Output the (X, Y) coordinate of the center of the cell containing the given text.  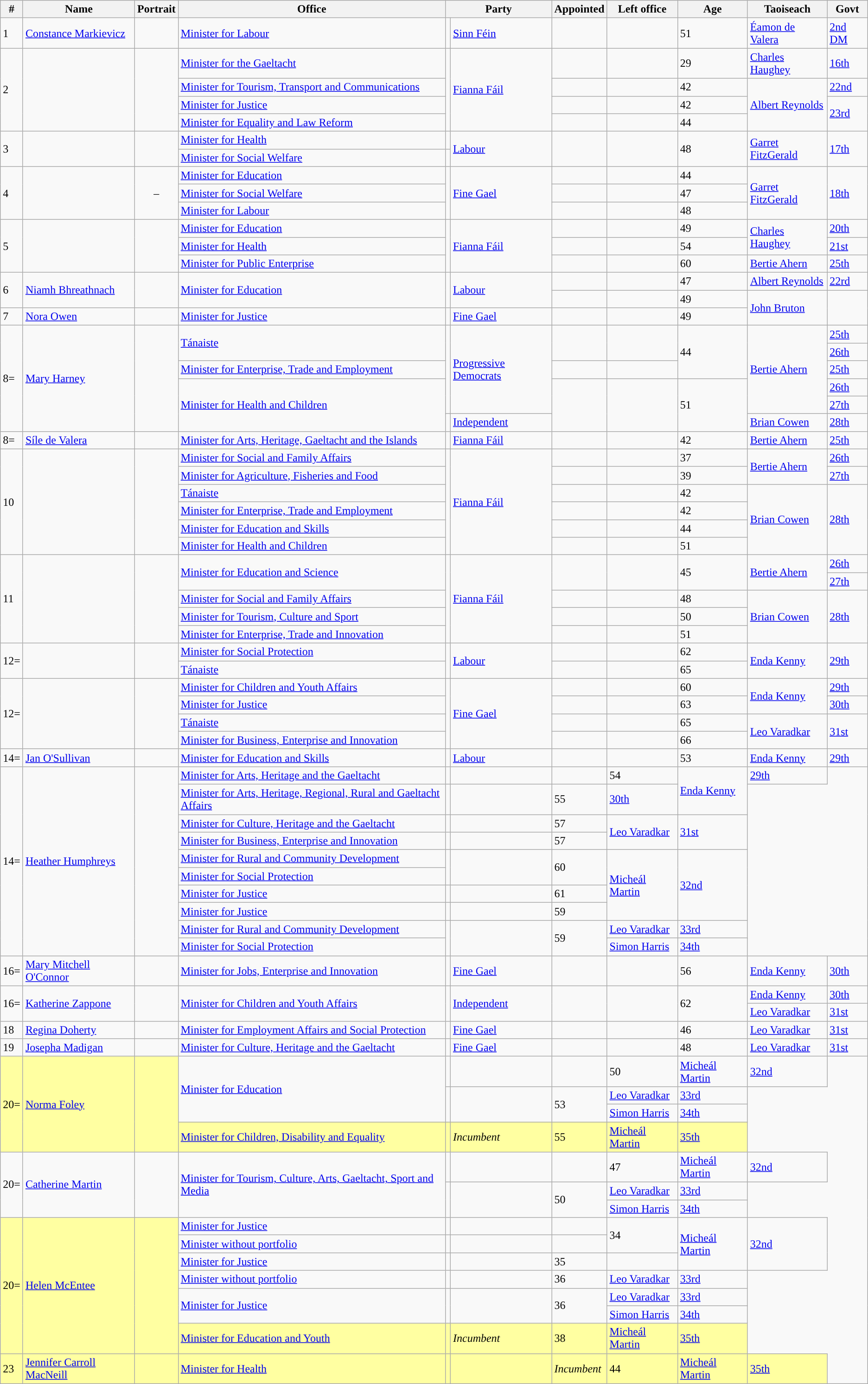
10 (12, 502)
Nora Owen (79, 317)
37 (712, 458)
John Bruton (787, 308)
Appointed (580, 9)
16th (848, 63)
Éamon de Valera (787, 33)
Minister for Tourism, Culture, Arts, Gaeltacht, Sport and Media (312, 1185)
2nd DM (848, 33)
Minister for Agriculture, Fisheries and Food (312, 475)
Minister for Tourism, Culture and Sport (312, 617)
7 (12, 317)
Minister for Jobs, Enterprise and Innovation (312, 971)
Minister for Arts, Heritage and the Gaeltacht (312, 775)
Age (712, 9)
4 (12, 193)
46 (712, 1030)
Portrait (157, 9)
39 (712, 475)
6 (12, 290)
Minister for Public Enterprise (312, 264)
Jan O'Sullivan (79, 758)
# (12, 9)
Katherine Zappone (79, 1003)
Helen McEntee (79, 1285)
Minister for Equality and Law Reform (312, 122)
Mary Mitchell O'Connor (79, 971)
5 (12, 246)
56 (712, 971)
1 (12, 33)
2 (12, 90)
18 (12, 1030)
17th (848, 149)
Minister for Tourism, Transport and Communications (312, 87)
Catherine Martin (79, 1185)
Minister for Children, Disability and Equality (312, 1137)
Jennifer Carroll MacNeill (79, 1369)
Minister for the Gaeltacht (312, 63)
61 (580, 894)
Name (79, 9)
Norma Foley (79, 1104)
21st (848, 246)
35 (580, 1262)
Niamh Bhreathnach (79, 290)
29 (712, 63)
Minister for Education and Youth (312, 1338)
22rd (848, 281)
23 (12, 1369)
66 (712, 740)
Minister for Enterprise, Trade and Innovation (312, 634)
Síle de Valera (79, 440)
Taoiseach (787, 9)
38 (580, 1338)
Minister for Education and Science (312, 573)
Govt (848, 9)
– (157, 193)
Progressive Democrats (501, 370)
Constance Markievicz (79, 33)
3 (12, 149)
Party (498, 9)
Josepha Madigan (79, 1047)
Sinn Féin (501, 33)
Regina Doherty (79, 1030)
63 (712, 705)
Minister for Employment Affairs and Social Protection (312, 1030)
34 (642, 1235)
Left office (642, 9)
18th (848, 193)
19 (12, 1047)
Office (312, 9)
23rd (848, 114)
Minister for Arts, Heritage, Gaeltacht and the Islands (312, 440)
Mary Harney (79, 378)
20th (848, 228)
11 (12, 599)
Heather Humphreys (79, 861)
22nd (848, 87)
Minister for Arts, Heritage, Regional, Rural and Gaeltacht Affairs (312, 799)
45 (712, 573)
